Provide the (x, y) coordinate of the cell's center where the given text is located.  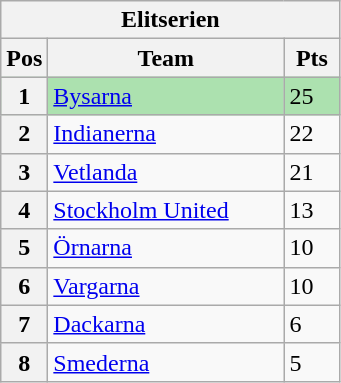
Pos (24, 58)
Dackarna (166, 324)
Bysarna (166, 96)
25 (312, 96)
13 (312, 210)
Elitserien (170, 20)
1 (24, 96)
Örnarna (166, 248)
8 (24, 362)
Pts (312, 58)
4 (24, 210)
Vetlanda (166, 172)
2 (24, 134)
7 (24, 324)
Stockholm United (166, 210)
Team (166, 58)
3 (24, 172)
21 (312, 172)
Vargarna (166, 286)
Indianerna (166, 134)
22 (312, 134)
Smederna (166, 362)
